Output the (x, y) coordinate of the center of the cell containing the given text.  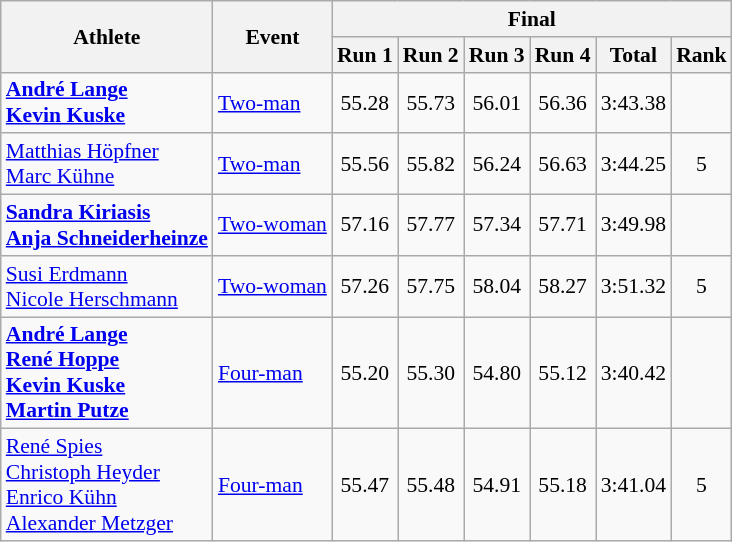
55.47 (365, 485)
Rank (702, 55)
Sandra KiriasisAnja Schneiderheinze (107, 226)
Total (634, 55)
56.01 (497, 102)
56.24 (497, 164)
54.91 (497, 485)
Run 2 (431, 55)
55.20 (365, 373)
3:44.25 (634, 164)
Run 3 (497, 55)
56.63 (563, 164)
Athlete (107, 36)
57.75 (431, 286)
54.80 (497, 373)
55.48 (431, 485)
56.36 (563, 102)
57.34 (497, 226)
André LangeRené HoppeKevin KuskeMartin Putze (107, 373)
55.82 (431, 164)
3:43.38 (634, 102)
57.77 (431, 226)
Run 1 (365, 55)
3:40.42 (634, 373)
57.16 (365, 226)
Run 4 (563, 55)
3:41.04 (634, 485)
55.30 (431, 373)
Susi ErdmannNicole Herschmann (107, 286)
André LangeKevin Kuske (107, 102)
55.12 (563, 373)
57.71 (563, 226)
3:49.98 (634, 226)
55.73 (431, 102)
Final (532, 19)
57.26 (365, 286)
55.56 (365, 164)
58.27 (563, 286)
3:51.32 (634, 286)
55.18 (563, 485)
Event (272, 36)
58.04 (497, 286)
René SpiesChristoph HeyderEnrico KühnAlexander Metzger (107, 485)
Matthias HöpfnerMarc Kühne (107, 164)
55.28 (365, 102)
